Output the (x, y) coordinate of the center of the cell containing the given text.  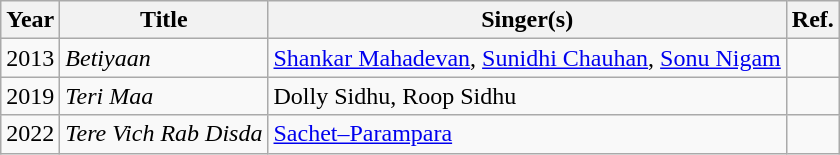
Ref. (812, 20)
2022 (30, 134)
Singer(s) (527, 20)
Sachet–Parampara (527, 134)
2019 (30, 96)
2013 (30, 58)
Teri Maa (164, 96)
Dolly Sidhu, Roop Sidhu (527, 96)
Title (164, 20)
Year (30, 20)
Betiyaan (164, 58)
Tere Vich Rab Disda (164, 134)
Shankar Mahadevan, Sunidhi Chauhan, Sonu Nigam (527, 58)
